Identify which cell holds the provided text, then report its [x, y] central coordinate. 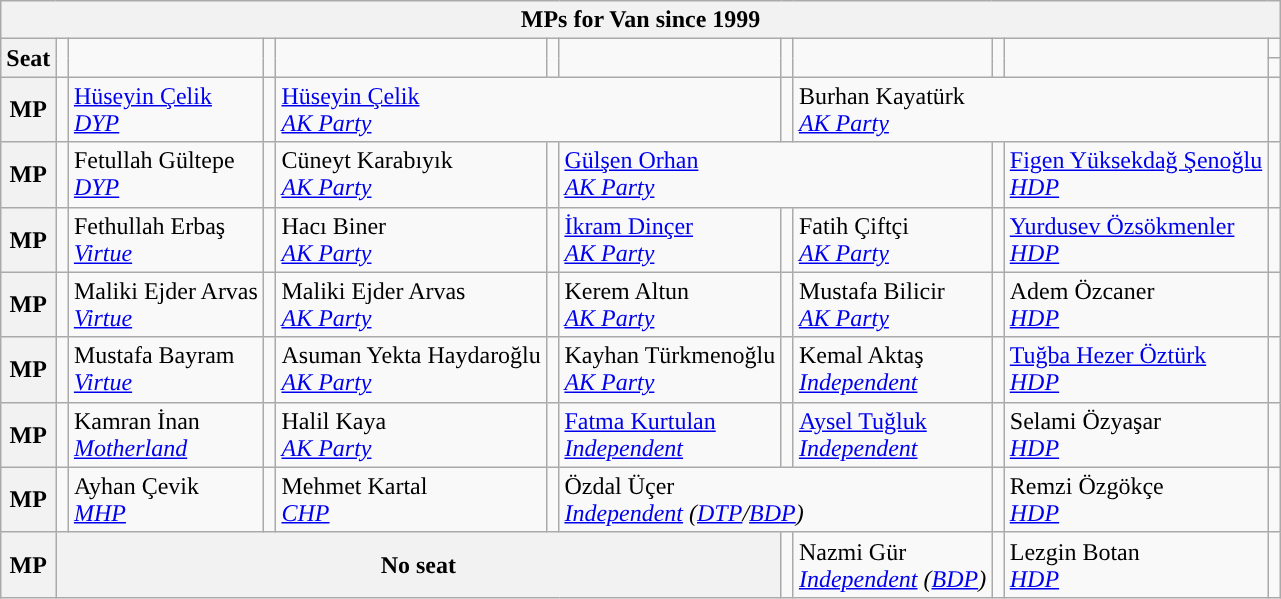
Selami ÖzyaşarHDP [1136, 434]
Fethullah ErbaşVirtue [166, 240]
Gülşen OrhanAK Party [776, 174]
Fatma KurtulanIndependent [670, 434]
Kemal AktaşIndependent [892, 370]
İkram DinçerAK Party [670, 240]
Kerem AltunAK Party [670, 304]
Aysel TuğlukIndependent [892, 434]
Hüseyin ÇelikDYP [166, 110]
Seat [28, 58]
Yurdusev ÖzsökmenlerHDP [1136, 240]
Nazmi GürIndependent (BDP) [892, 564]
No seat [418, 564]
Maliki Ejder ArvasAK Party [411, 304]
Özdal ÜçerIndependent (DTP/BDP) [776, 500]
Hüseyin ÇelikAK Party [528, 110]
Lezgin BotanHDP [1136, 564]
Mustafa BilicirAK Party [892, 304]
Kayhan TürkmenoğluAK Party [670, 370]
Cüneyt KarabıyıkAK Party [411, 174]
Tuğba Hezer ÖztürkHDP [1136, 370]
Kamran İnanMotherland [166, 434]
Fetullah GültepeDYP [166, 174]
Halil KayaAK Party [411, 434]
Hacı BinerAK Party [411, 240]
Adem ÖzcanerHDP [1136, 304]
Fatih ÇiftçiAK Party [892, 240]
Burhan KayatürkAK Party [1030, 110]
Mustafa BayramVirtue [166, 370]
Figen Yüksekdağ ŞenoğluHDP [1136, 174]
Maliki Ejder ArvasVirtue [166, 304]
Ayhan ÇevikMHP [166, 500]
Asuman Yekta HaydaroğluAK Party [411, 370]
Remzi ÖzgökçeHDP [1136, 500]
Mehmet KartalCHP [411, 500]
MPs for Van since 1999 [641, 20]
